Provide the (x, y) coordinate of the cell's center where the given text is located.  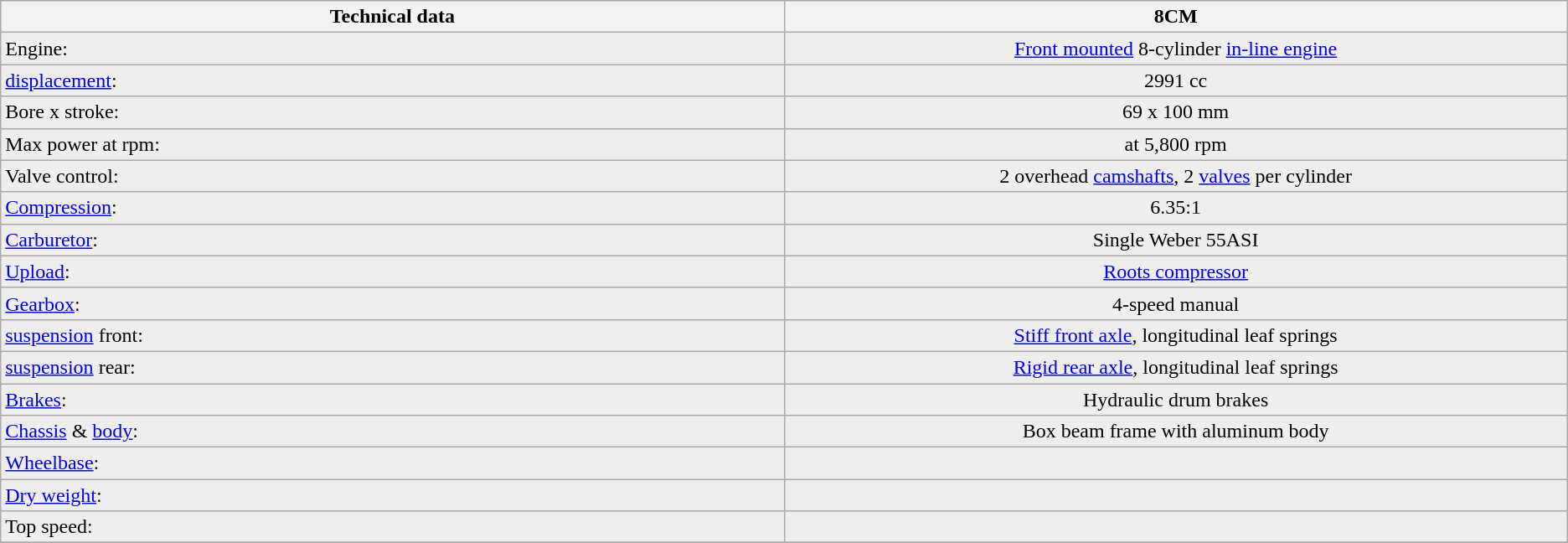
at 5,800 rpm (1176, 144)
Front mounted 8-cylinder in-line engine (1176, 49)
Bore x stroke: (392, 112)
Box beam frame with aluminum body (1176, 432)
Rigid rear axle, longitudinal leaf springs (1176, 367)
2991 cc (1176, 80)
2 overhead camshafts, 2 valves per cylinder (1176, 176)
Hydraulic drum brakes (1176, 400)
6.35:1 (1176, 208)
Wheelbase: (392, 463)
Single Weber 55ASI (1176, 240)
Brakes: (392, 400)
Top speed: (392, 527)
Chassis & body: (392, 432)
Engine: (392, 49)
69 x 100 mm (1176, 112)
Max power at rpm: (392, 144)
Roots compressor (1176, 271)
displacement: (392, 80)
Technical data (392, 17)
8CM (1176, 17)
Dry weight: (392, 495)
Gearbox: (392, 303)
Upload: (392, 271)
Stiff front axle, longitudinal leaf springs (1176, 335)
suspension rear: (392, 367)
Compression: (392, 208)
Valve control: (392, 176)
4-speed manual (1176, 303)
suspension front: (392, 335)
Carburetor: (392, 240)
